Output the [X, Y] coordinate of the center of the cell containing the given text.  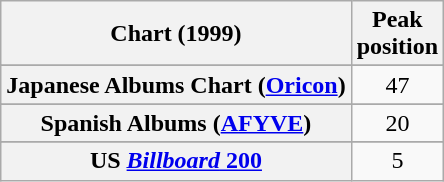
US Billboard 200 [176, 161]
Spanish Albums (AFYVE) [176, 123]
20 [397, 123]
Japanese Albums Chart (Oricon) [176, 85]
Chart (1999) [176, 34]
5 [397, 161]
47 [397, 85]
Peakposition [397, 34]
